Search for the cell housing the specified text and yield its (X, Y) center coordinate. 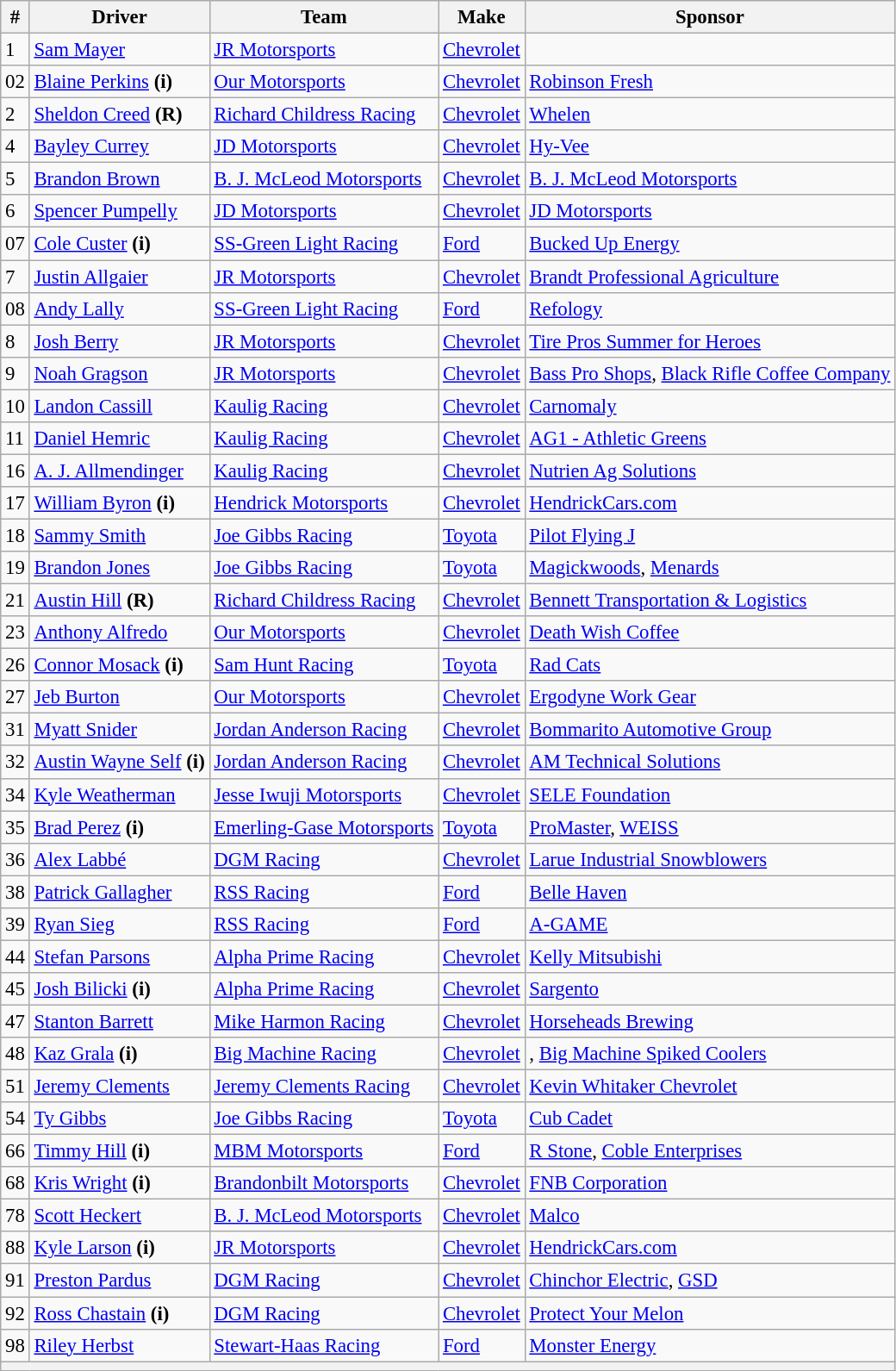
Brandon Brown (119, 179)
Nutrien Ag Solutions (710, 471)
Bommarito Automotive Group (710, 730)
Monster Energy (710, 1345)
23 (16, 633)
Kaz Grala (i) (119, 1054)
Brandon Jones (119, 568)
51 (16, 1087)
27 (16, 697)
32 (16, 763)
21 (16, 601)
Rad Cats (710, 665)
Protect Your Melon (710, 1313)
Ty Gibbs (119, 1119)
ProMaster, WEISS (710, 827)
Driver (119, 17)
Kelly Mitsubishi (710, 957)
Ross Chastain (i) (119, 1313)
Hendrick Motorsports (324, 503)
Pilot Flying J (710, 535)
Sammy Smith (119, 535)
10 (16, 406)
16 (16, 471)
08 (16, 308)
Andy Lally (119, 308)
48 (16, 1054)
Team (324, 17)
Refology (710, 308)
9 (16, 373)
54 (16, 1119)
Brandt Professional Agriculture (710, 277)
17 (16, 503)
SELE Foundation (710, 795)
Emerling-Gase Motorsports (324, 827)
Death Wish Coffee (710, 633)
34 (16, 795)
Horseheads Brewing (710, 1021)
A. J. Allmendinger (119, 471)
47 (16, 1021)
Sponsor (710, 17)
Austin Wayne Self (i) (119, 763)
39 (16, 925)
Cub Cadet (710, 1119)
Big Machine Racing (324, 1054)
44 (16, 957)
Austin Hill (R) (119, 601)
Bass Pro Shops, Black Rifle Coffee Company (710, 373)
Blaine Perkins (i) (119, 82)
Alex Labbé (119, 859)
MBM Motorsports (324, 1151)
Magickwoods, Menards (710, 568)
Anthony Alfredo (119, 633)
Sam Mayer (119, 50)
36 (16, 859)
Mike Harmon Racing (324, 1021)
Timmy Hill (i) (119, 1151)
19 (16, 568)
Josh Berry (119, 341)
5 (16, 179)
, Big Machine Spiked Coolers (710, 1054)
88 (16, 1249)
38 (16, 892)
98 (16, 1345)
FNB Corporation (710, 1183)
18 (16, 535)
45 (16, 989)
6 (16, 211)
91 (16, 1281)
Brad Perez (i) (119, 827)
Myatt Snider (119, 730)
# (16, 17)
Make (482, 17)
78 (16, 1216)
Larue Industrial Snowblowers (710, 859)
Belle Haven (710, 892)
William Byron (i) (119, 503)
07 (16, 244)
Robinson Fresh (710, 82)
31 (16, 730)
Cole Custer (i) (119, 244)
66 (16, 1151)
Jeremy Clements Racing (324, 1087)
Josh Bilicki (i) (119, 989)
Tire Pros Summer for Heroes (710, 341)
AM Technical Solutions (710, 763)
Preston Pardus (119, 1281)
R Stone, Coble Enterprises (710, 1151)
35 (16, 827)
Daniel Hemric (119, 439)
Whelen (710, 115)
92 (16, 1313)
Stefan Parsons (119, 957)
Spencer Pumpelly (119, 211)
Kyle Weatherman (119, 795)
4 (16, 146)
Sheldon Creed (R) (119, 115)
Noah Gragson (119, 373)
02 (16, 82)
8 (16, 341)
Justin Allgaier (119, 277)
Scott Heckert (119, 1216)
A-GAME (710, 925)
Hy-Vee (710, 146)
Sargento (710, 989)
1 (16, 50)
Jeremy Clements (119, 1087)
Kris Wright (i) (119, 1183)
Bennett Transportation & Logistics (710, 601)
Jeb Burton (119, 697)
Bucked Up Energy (710, 244)
Brandonbilt Motorsports (324, 1183)
68 (16, 1183)
7 (16, 277)
Landon Cassill (119, 406)
26 (16, 665)
Stewart-Haas Racing (324, 1345)
Kyle Larson (i) (119, 1249)
11 (16, 439)
Jesse Iwuji Motorsports (324, 795)
Malco (710, 1216)
Stanton Barrett (119, 1021)
Sam Hunt Racing (324, 665)
Riley Herbst (119, 1345)
Chinchor Electric, GSD (710, 1281)
AG1 - Athletic Greens (710, 439)
2 (16, 115)
Ergodyne Work Gear (710, 697)
Patrick Gallagher (119, 892)
Carnomaly (710, 406)
Bayley Currey (119, 146)
Ryan Sieg (119, 925)
Connor Mosack (i) (119, 665)
Kevin Whitaker Chevrolet (710, 1087)
